For the text-containing cell, return its midpoint in [X, Y] coordinate format. 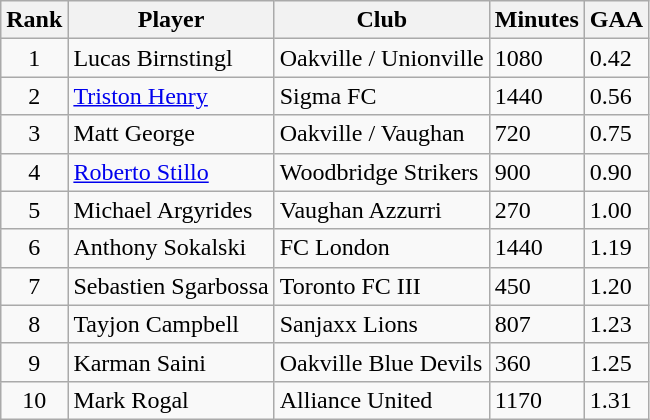
1.20 [616, 286]
1.31 [616, 400]
1.23 [616, 324]
Oakville / Unionville [382, 58]
Club [382, 20]
807 [536, 324]
Toronto FC III [382, 286]
360 [536, 362]
Matt George [171, 134]
9 [34, 362]
0.75 [616, 134]
1 [34, 58]
Woodbridge Strikers [382, 172]
0.42 [616, 58]
0.90 [616, 172]
Rank [34, 20]
1.19 [616, 248]
Karman Saini [171, 362]
8 [34, 324]
Triston Henry [171, 96]
Sanjaxx Lions [382, 324]
270 [536, 210]
Vaughan Azzurri [382, 210]
Lucas Birnstingl [171, 58]
Oakville / Vaughan [382, 134]
4 [34, 172]
450 [536, 286]
1.25 [616, 362]
Minutes [536, 20]
0.56 [616, 96]
Roberto Stillo [171, 172]
5 [34, 210]
10 [34, 400]
Tayjon Campbell [171, 324]
Sigma FC [382, 96]
GAA [616, 20]
3 [34, 134]
1170 [536, 400]
FC London [382, 248]
900 [536, 172]
Anthony Sokalski [171, 248]
Player [171, 20]
Sebastien Sgarbossa [171, 286]
Alliance United [382, 400]
1080 [536, 58]
720 [536, 134]
Michael Argyrides [171, 210]
7 [34, 286]
1.00 [616, 210]
2 [34, 96]
Mark Rogal [171, 400]
6 [34, 248]
Oakville Blue Devils [382, 362]
